Determine the (X, Y) coordinate at the center of the cell enclosing the given text.  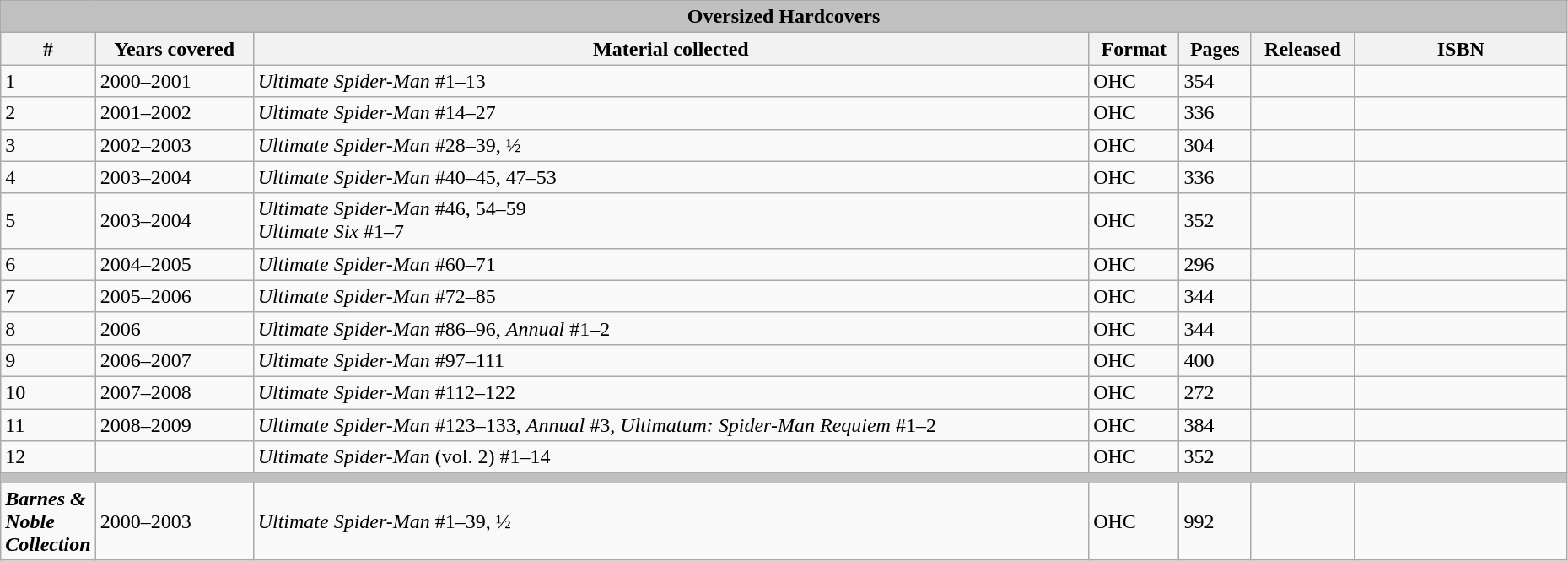
10 (48, 392)
Material collected (671, 49)
992 (1215, 521)
Pages (1215, 49)
Ultimate Spider-Man #14–27 (671, 113)
1 (48, 81)
2006 (174, 328)
296 (1215, 264)
Oversized Hardcovers (784, 17)
2000–2003 (174, 521)
2000–2001 (174, 81)
3 (48, 145)
Ultimate Spider-Man #28–39, ½ (671, 145)
Ultimate Spider-Man #112–122 (671, 392)
Ultimate Spider-Man #72–85 (671, 296)
Format (1134, 49)
Released (1303, 49)
4 (48, 177)
Ultimate Spider-Man #1–13 (671, 81)
2005–2006 (174, 296)
2006–2007 (174, 360)
2004–2005 (174, 264)
2001–2002 (174, 113)
400 (1215, 360)
Ultimate Spider-Man #46, 54–59Ultimate Six #1–7 (671, 221)
354 (1215, 81)
7 (48, 296)
Years covered (174, 49)
11 (48, 424)
2 (48, 113)
8 (48, 328)
Ultimate Spider-Man #97–111 (671, 360)
Ultimate Spider-Man #60–71 (671, 264)
272 (1215, 392)
2007–2008 (174, 392)
9 (48, 360)
Ultimate Spider-Man #1–39, ½ (671, 521)
Barnes & Noble Collection (48, 521)
Ultimate Spider-Man #40–45, 47–53 (671, 177)
# (48, 49)
Ultimate Spider-Man #86–96, Annual #1–2 (671, 328)
304 (1215, 145)
5 (48, 221)
Ultimate Spider-Man (vol. 2) #1–14 (671, 457)
384 (1215, 424)
2008–2009 (174, 424)
2002–2003 (174, 145)
ISBN (1461, 49)
Ultimate Spider-Man #123–133, Annual #3, Ultimatum: Spider-Man Requiem #1–2 (671, 424)
12 (48, 457)
6 (48, 264)
